Provide the (X, Y) coordinate of the cell's center where the given text is located.  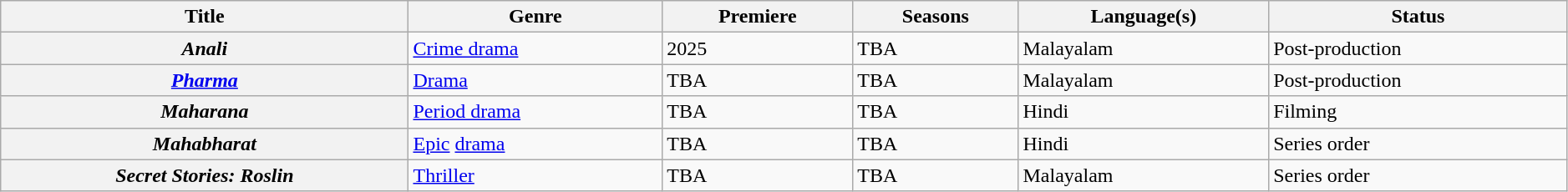
Pharma (205, 80)
Genre (535, 17)
Mahabharat (205, 144)
Language(s) (1144, 17)
Maharana (205, 112)
Status (1418, 17)
Thriller (535, 175)
Filming (1418, 112)
Drama (535, 80)
Title (205, 17)
Period drama (535, 112)
Anali (205, 48)
Epic drama (535, 144)
Premiere (758, 17)
2025 (758, 48)
Secret Stories: Roslin (205, 175)
Crime drama (535, 48)
Seasons (936, 17)
